Identify which cell holds the provided text, then report its (X, Y) central coordinate. 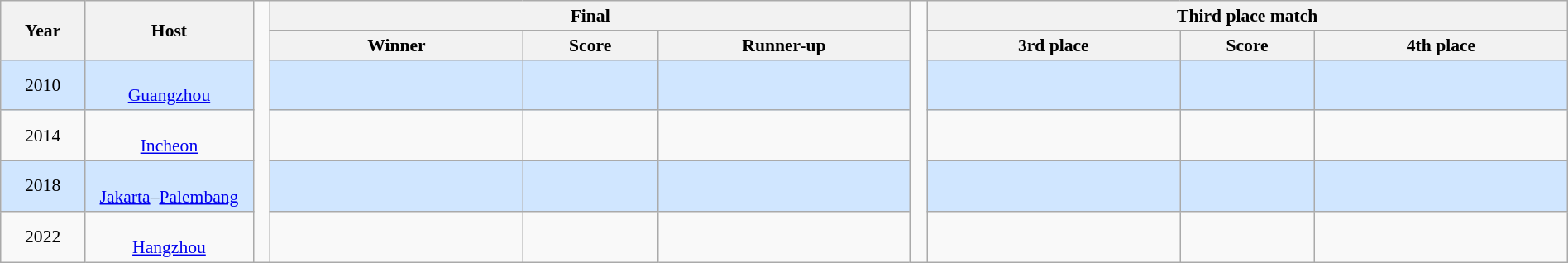
Jakarta–Palembang (170, 187)
3rd place (1054, 45)
Third place match (1247, 16)
Runner-up (784, 45)
2010 (43, 84)
Guangzhou (170, 84)
Year (43, 30)
2018 (43, 187)
Host (170, 30)
4th place (1441, 45)
2022 (43, 237)
2014 (43, 136)
Incheon (170, 136)
Final (590, 16)
Winner (397, 45)
Hangzhou (170, 237)
